Provide the (x, y) coordinate of the cell's center where the given text is located.  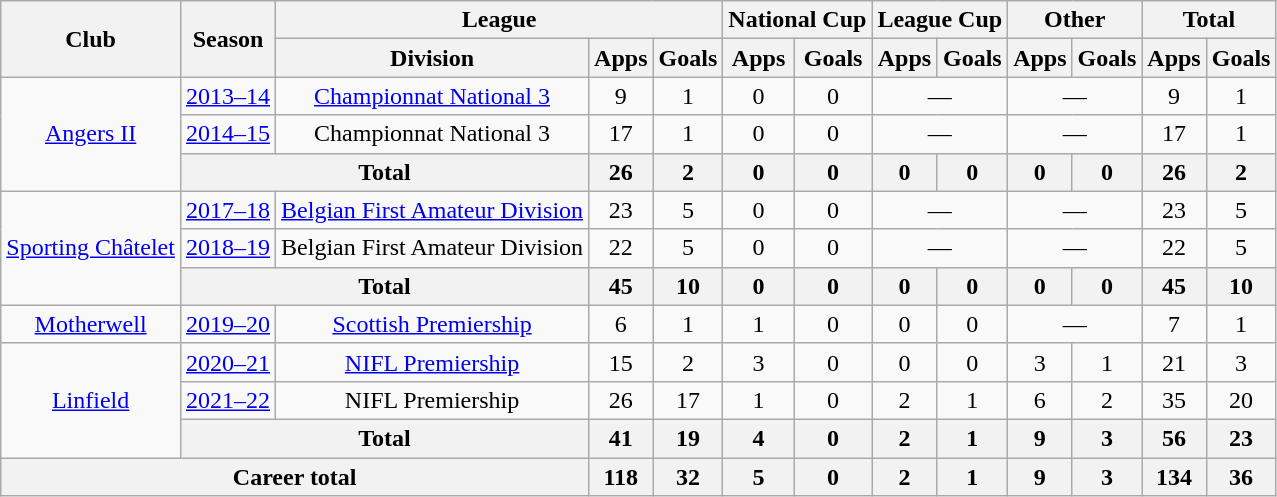
Other (1075, 20)
36 (1241, 477)
19 (688, 438)
2021–22 (228, 400)
41 (621, 438)
35 (1174, 400)
56 (1174, 438)
Angers II (91, 134)
2014–15 (228, 134)
2013–14 (228, 96)
Sporting Châtelet (91, 248)
134 (1174, 477)
Division (432, 58)
20 (1241, 400)
Linfield (91, 400)
Scottish Premiership (432, 324)
Season (228, 39)
15 (621, 362)
2020–21 (228, 362)
2018–19 (228, 248)
Motherwell (91, 324)
League Cup (940, 20)
League (500, 20)
Club (91, 39)
National Cup (798, 20)
Career total (295, 477)
32 (688, 477)
118 (621, 477)
4 (759, 438)
21 (1174, 362)
7 (1174, 324)
2017–18 (228, 210)
2019–20 (228, 324)
